Extract the (X, Y) coordinate from the center of the cell holding the provided text.  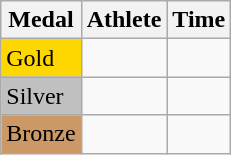
Time (199, 20)
Silver (41, 96)
Athlete (124, 20)
Bronze (41, 134)
Medal (41, 20)
Gold (41, 58)
